Return (x, y) of the center of cell containing provided text 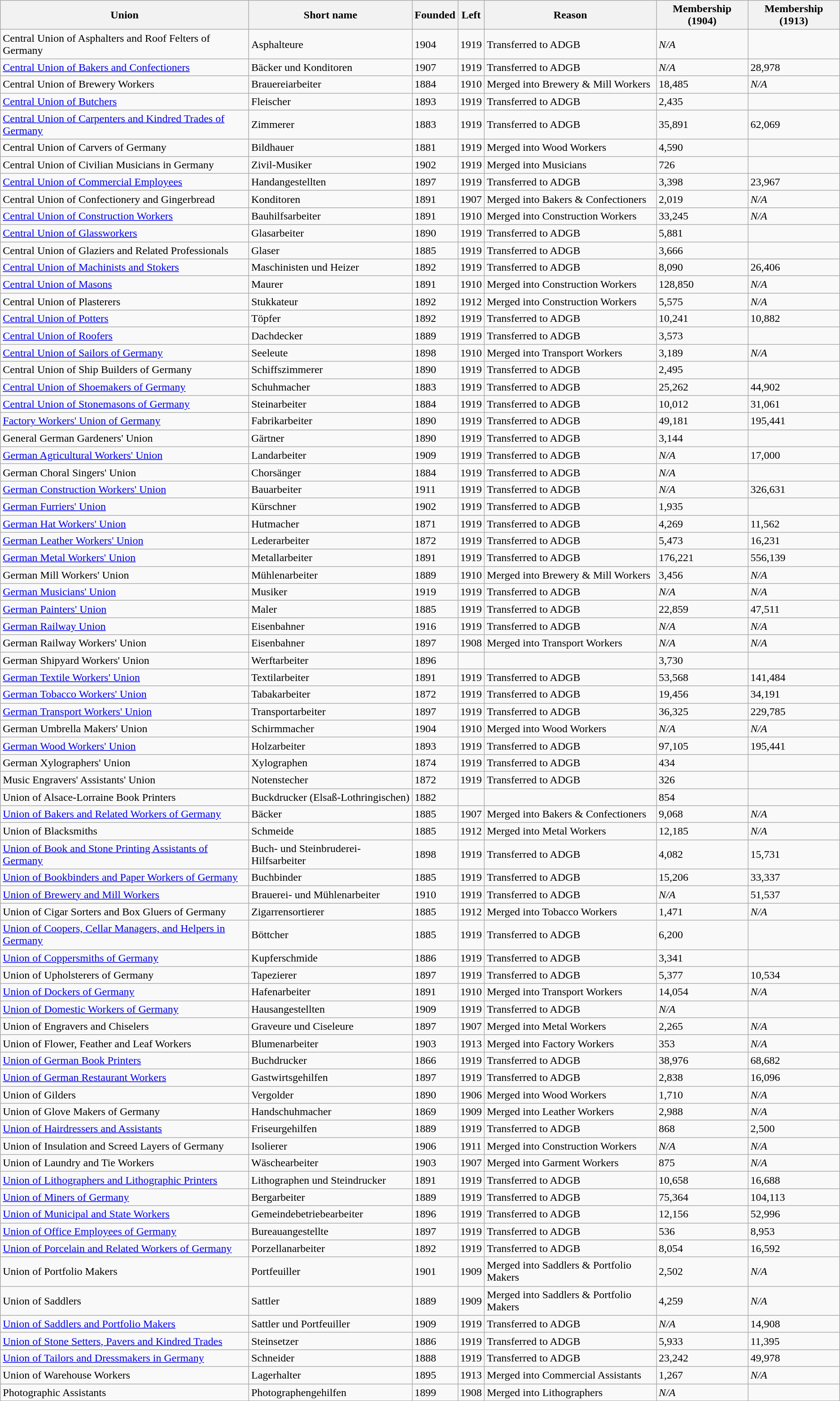
Union of Cigar Sorters and Box Gluers of Germany (125, 912)
Holzarbeiter (330, 746)
Left (471, 15)
Union of German Restaurant Workers (125, 1077)
Central Union of Sailors of Germany (125, 353)
Buckdrucker (Elsaß-Lothringischen) (330, 797)
44,902 (794, 387)
Union of Saddlers and Portfolio Makers (125, 1324)
Buchbinder (330, 878)
15,206 (702, 878)
Hafenarbeiter (330, 992)
Membership (1913) (794, 15)
Textilarbeiter (330, 677)
Merged into Commercial Assistants (570, 1375)
Steinsetzer (330, 1341)
Union of Municipal and State Workers (125, 1214)
52,996 (794, 1214)
434 (702, 763)
German Railway Union (125, 626)
Hausangestellten (330, 1009)
Graveure und Ciseleure (330, 1026)
5,881 (702, 233)
5,575 (702, 302)
Merged into Tobacco Workers (570, 912)
326,631 (794, 489)
1916 (435, 626)
4,082 (702, 855)
1,710 (702, 1095)
Union of German Book Printers (125, 1060)
Central Union of Plasterers (125, 302)
Kürschner (330, 506)
Photographengehilfen (330, 1392)
Union of Hairdressers and Assistants (125, 1129)
Union of Office Employees of Germany (125, 1231)
36,325 (702, 711)
Music Engravers' Assistants' Union (125, 780)
75,364 (702, 1197)
Union of Lithographers and Lithographic Printers (125, 1180)
Chorsänger (330, 472)
Central Union of Machinists and Stokers (125, 268)
2,838 (702, 1077)
Membership (1904) (702, 15)
Wäschearbeiter (330, 1163)
726 (702, 165)
10,658 (702, 1180)
2,019 (702, 199)
2,265 (702, 1026)
31,061 (794, 404)
Reason (570, 15)
176,221 (702, 558)
Bergarbeiter (330, 1197)
German Construction Workers' Union (125, 489)
Union (125, 15)
Union of Porcelain and Related Workers of Germany (125, 1248)
Glasarbeiter (330, 233)
4,269 (702, 524)
German Mill Workers' Union (125, 575)
868 (702, 1129)
353 (702, 1043)
Central Union of Masons (125, 285)
Central Union of Carpenters and Kindred Trades of Germany (125, 125)
German Transport Workers' Union (125, 711)
Lagerhalter (330, 1375)
Central Union of Asphalters and Roof Felters of Germany (125, 44)
German Leather Workers' Union (125, 541)
Schirmmacher (330, 729)
4,590 (702, 148)
16,592 (794, 1248)
Central Union of Butchers (125, 101)
15,731 (794, 855)
3,573 (702, 336)
Central Union of Brewery Workers (125, 84)
Maurer (330, 285)
Schiffszimmerer (330, 370)
1895 (435, 1375)
Factory Workers' Union of Germany (125, 421)
Union of Gilders (125, 1095)
5,377 (702, 975)
Central Union of Commercial Employees (125, 182)
104,113 (794, 1197)
Stukkateur (330, 302)
Founded (435, 15)
Landarbeiter (330, 455)
1888 (435, 1358)
4,259 (702, 1301)
Töpfer (330, 319)
556,139 (794, 558)
Zimmerer (330, 125)
Union of Coppersmiths of Germany (125, 958)
38,976 (702, 1060)
1866 (435, 1060)
3,398 (702, 182)
Union of Blacksmiths (125, 831)
Union of Stone Setters, Pavers and Kindred Trades (125, 1341)
19,456 (702, 694)
26,406 (794, 268)
10,534 (794, 975)
Central Union of Carvers of Germany (125, 148)
Schmeide (330, 831)
Buch- und Steinbruderei-Hilfsarbeiter (330, 855)
General German Gardeners' Union (125, 438)
Tabakarbeiter (330, 694)
68,682 (794, 1060)
Dachdecker (330, 336)
Mühlenarbeiter (330, 575)
128,850 (702, 285)
1874 (435, 763)
Union of Coopers, Cellar Managers, and Helpers in Germany (125, 935)
6,200 (702, 935)
Handschuhmacher (330, 1112)
141,484 (794, 677)
8,090 (702, 268)
18,485 (702, 84)
Bureauangestellte (330, 1231)
Union of Miners of Germany (125, 1197)
14,908 (794, 1324)
33,337 (794, 878)
Porzellanarbeiter (330, 1248)
Bauhilfsarbeiter (330, 216)
German Metal Workers' Union (125, 558)
Steinarbeiter (330, 404)
Friseurgehilfen (330, 1129)
49,181 (702, 421)
Merged into Factory Workers (570, 1043)
Central Union of Glaziers and Related Professionals (125, 250)
Union of Warehouse Workers (125, 1375)
Musiker (330, 592)
Union of Glove Makers of Germany (125, 1112)
German Furriers' Union (125, 506)
Brauereiarbeiter (330, 84)
Union of Engravers and Chiselers (125, 1026)
Union of Flower, Feather and Leaf Workers (125, 1043)
Union of Dockers of Germany (125, 992)
47,511 (794, 609)
Bildhauer (330, 148)
German Textile Workers' Union (125, 677)
2,435 (702, 101)
326 (702, 780)
1901 (435, 1271)
Schneider (330, 1358)
Union of Book and Stone Printing Assistants of Germany (125, 855)
German Umbrella Makers' Union (125, 729)
Short name (330, 15)
1,471 (702, 912)
1871 (435, 524)
Union of Bookbinders and Paper Workers of Germany (125, 878)
Sattler und Portfeuiller (330, 1324)
Glaser (330, 250)
Tapezierer (330, 975)
5,473 (702, 541)
Union of Upholsterers of Germany (125, 975)
Gärtner (330, 438)
Böttcher (330, 935)
1,267 (702, 1375)
Maschinisten und Heizer (330, 268)
3,144 (702, 438)
11,395 (794, 1341)
Central Union of Stonemasons of Germany (125, 404)
German Hat Workers' Union (125, 524)
Central Union of Potters (125, 319)
16,096 (794, 1077)
3,730 (702, 660)
Lithographen und Steindrucker (330, 1180)
German Choral Singers' Union (125, 472)
Photographic Assistants (125, 1392)
Merged into Garment Workers (570, 1163)
3,341 (702, 958)
Werftarbeiter (330, 660)
2,988 (702, 1112)
3,456 (702, 575)
35,891 (702, 125)
Union of Brewery and Mill Workers (125, 895)
16,688 (794, 1180)
Xylographen (330, 763)
Central Union of Glassworkers (125, 233)
Transportarbeiter (330, 711)
Gemeindebetriebearbeiter (330, 1214)
Bauarbeiter (330, 489)
16,231 (794, 541)
25,262 (702, 387)
Isolierer (330, 1146)
53,568 (702, 677)
5,933 (702, 1341)
1899 (435, 1392)
Central Union of Confectionery and Gingerbread (125, 199)
23,242 (702, 1358)
2,500 (794, 1129)
9,068 (702, 814)
23,967 (794, 182)
Brauerei- und Mühlenarbeiter (330, 895)
Central Union of Roofers (125, 336)
62,069 (794, 125)
German Agricultural Workers' Union (125, 455)
Central Union of Ship Builders of Germany (125, 370)
22,859 (702, 609)
Central Union of Shoemakers of Germany (125, 387)
German Tobacco Workers' Union (125, 694)
1882 (435, 797)
Gastwirtsgehilfen (330, 1077)
3,189 (702, 353)
8,054 (702, 1248)
German Musicians' Union (125, 592)
Kupferschmide (330, 958)
Union of Tailors and Dressmakers in Germany (125, 1358)
Asphalteure (330, 44)
1881 (435, 148)
11,562 (794, 524)
1,935 (702, 506)
Maler (330, 609)
Hutmacher (330, 524)
Central Union of Bakers and Confectioners (125, 67)
Union of Domestic Workers of Germany (125, 1009)
Zivil-Musiker (330, 165)
Union of Insulation and Screed Layers of Germany (125, 1146)
2,502 (702, 1271)
49,978 (794, 1358)
Union of Bakers and Related Workers of Germany (125, 814)
10,882 (794, 319)
Metallarbeiter (330, 558)
28,978 (794, 67)
Konditoren (330, 199)
12,156 (702, 1214)
854 (702, 797)
German Painters' Union (125, 609)
97,105 (702, 746)
German Railway Workers' Union (125, 643)
Bäcker und Konditoren (330, 67)
33,245 (702, 216)
Fabrikarbeiter (330, 421)
Portfeuiller (330, 1271)
Buchdrucker (330, 1060)
German Shipyard Workers' Union (125, 660)
Sattler (330, 1301)
German Wood Workers' Union (125, 746)
Lederarbeiter (330, 541)
Schuhmacher (330, 387)
Fleischer (330, 101)
German Xylographers' Union (125, 763)
Central Union of Construction Workers (125, 216)
Union of Laundry and Tie Workers (125, 1163)
Notenstecher (330, 780)
51,537 (794, 895)
10,012 (702, 404)
875 (702, 1163)
Merged into Musicians (570, 165)
Central Union of Civilian Musicians in Germany (125, 165)
Zigarrensortierer (330, 912)
Merged into Leather Workers (570, 1112)
Blumenarbeiter (330, 1043)
Bäcker (330, 814)
8,953 (794, 1231)
Vergolder (330, 1095)
12,185 (702, 831)
3,666 (702, 250)
536 (702, 1231)
17,000 (794, 455)
Seeleute (330, 353)
Handangestellten (330, 182)
2,495 (702, 370)
Union of Alsace-Lorraine Book Printers (125, 797)
34,191 (794, 694)
229,785 (794, 711)
Merged into Lithographers (570, 1392)
1869 (435, 1112)
10,241 (702, 319)
Union of Saddlers (125, 1301)
14,054 (702, 992)
Union of Portfolio Makers (125, 1271)
